Return [x, y] of the center of cell containing provided text 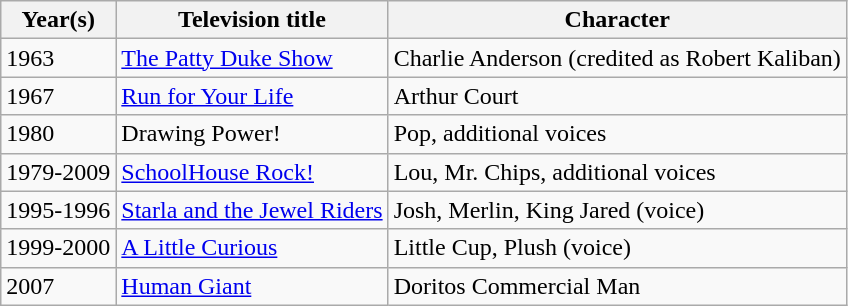
Television title [252, 20]
Character [617, 20]
Pop, additional voices [617, 134]
Doritos Commercial Man [617, 286]
1980 [58, 134]
SchoolHouse Rock! [252, 172]
Human Giant [252, 286]
1999-2000 [58, 248]
1979-2009 [58, 172]
Lou, Mr. Chips, additional voices [617, 172]
Year(s) [58, 20]
1995-1996 [58, 210]
Arthur Court [617, 96]
1967 [58, 96]
Charlie Anderson (credited as Robert Kaliban) [617, 58]
Drawing Power! [252, 134]
A Little Curious [252, 248]
Starla and the Jewel Riders [252, 210]
The Patty Duke Show [252, 58]
Josh, Merlin, King Jared (voice) [617, 210]
1963 [58, 58]
2007 [58, 286]
Run for Your Life [252, 96]
Little Cup, Plush (voice) [617, 248]
